Provide the (x, y) coordinate of the cell's center where the given text is located.  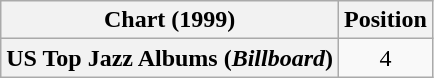
Position (386, 20)
4 (386, 58)
Chart (1999) (170, 20)
US Top Jazz Albums (Billboard) (170, 58)
